Extract the [x, y] coordinate from the center of the cell holding the provided text.  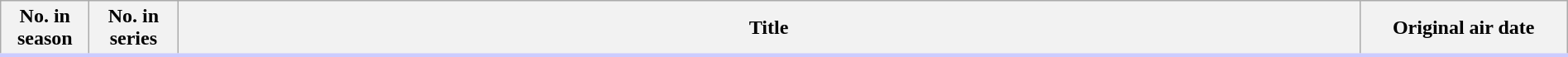
Original air date [1464, 28]
No. in series [134, 28]
Title [769, 28]
No. in season [45, 28]
